Scan for the cell matching the given text and deliver its (x, y) coordinate at center. 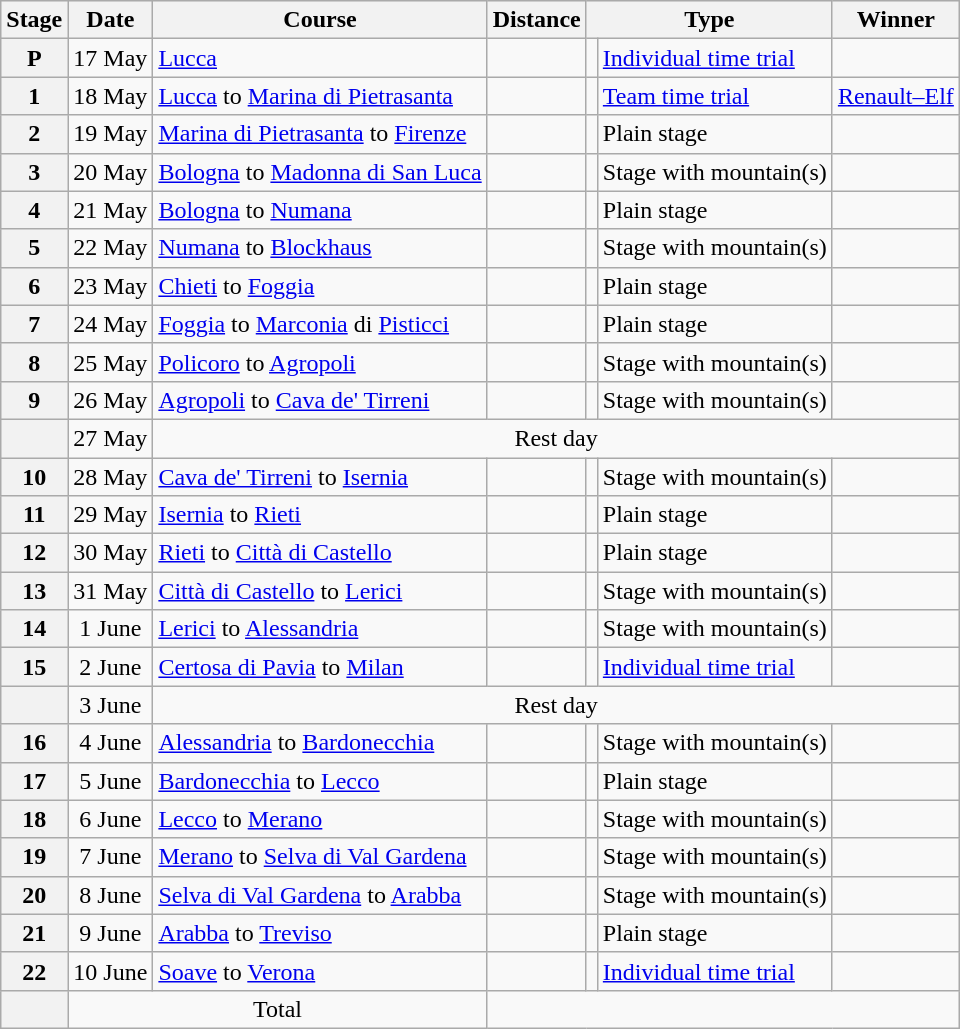
Course (320, 20)
1 (34, 96)
Policoro to Agropoli (320, 362)
3 (34, 172)
7 June (110, 857)
1 June (110, 629)
4 June (110, 743)
Arabba to Treviso (320, 933)
Renault–Elf (896, 96)
10 June (110, 971)
10 (34, 477)
21 May (110, 210)
19 (34, 857)
Lecco to Merano (320, 819)
2 (34, 134)
5 (34, 248)
Selva di Val Gardena to Arabba (320, 895)
9 June (110, 933)
Agropoli to Cava de' Tirreni (320, 400)
P (34, 58)
12 (34, 553)
Soave to Verona (320, 971)
Stage (34, 20)
Team time trial (714, 96)
3 June (110, 705)
Merano to Selva di Val Gardena (320, 857)
4 (34, 210)
20 (34, 895)
6 June (110, 819)
Alessandria to Bardonecchia (320, 743)
17 (34, 781)
Foggia to Marconia di Pisticci (320, 324)
Città di Castello to Lerici (320, 591)
Isernia to Rieti (320, 515)
Chieti to Foggia (320, 286)
Bologna to Madonna di San Luca (320, 172)
24 May (110, 324)
25 May (110, 362)
Date (110, 20)
11 (34, 515)
Bardonecchia to Lecco (320, 781)
Certosa di Pavia to Milan (320, 667)
23 May (110, 286)
Lucca to Marina di Pietrasanta (320, 96)
31 May (110, 591)
9 (34, 400)
8 June (110, 895)
21 (34, 933)
27 May (110, 438)
18 (34, 819)
Cava de' Tirreni to Isernia (320, 477)
20 May (110, 172)
Lerici to Alessandria (320, 629)
Marina di Pietrasanta to Firenze (320, 134)
2 June (110, 667)
19 May (110, 134)
18 May (110, 96)
16 (34, 743)
8 (34, 362)
30 May (110, 553)
26 May (110, 400)
15 (34, 667)
17 May (110, 58)
Rieti to Città di Castello (320, 553)
14 (34, 629)
Distance (536, 20)
Bologna to Numana (320, 210)
Winner (896, 20)
13 (34, 591)
Numana to Blockhaus (320, 248)
22 May (110, 248)
Lucca (320, 58)
7 (34, 324)
5 June (110, 781)
6 (34, 286)
Total (278, 1009)
Type (709, 20)
22 (34, 971)
28 May (110, 477)
29 May (110, 515)
